Extract the (x, y) coordinate from the center of the cell holding the provided text.  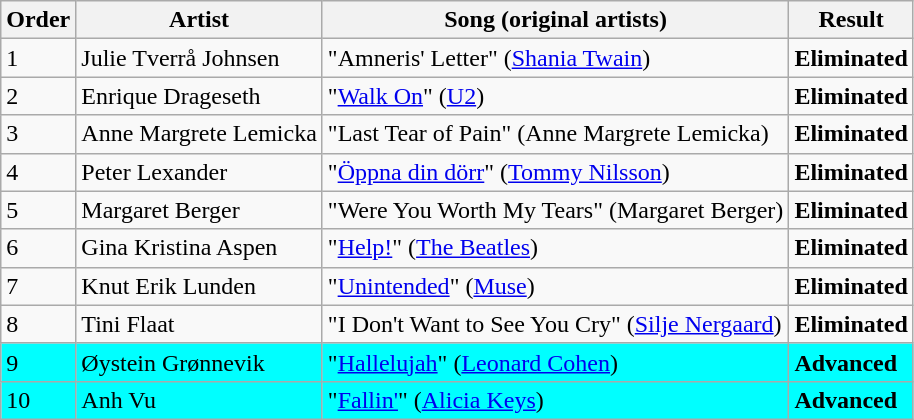
Song (original artists) (556, 20)
"Fallin'" (Alicia Keys) (556, 400)
4 (38, 172)
8 (38, 324)
Gina Kristina Aspen (200, 248)
"Amneris' Letter" (Shania Twain) (556, 58)
"Walk On" (U2) (556, 96)
3 (38, 134)
"Last Tear of Pain" (Anne Margrete Lemicka) (556, 134)
7 (38, 286)
Order (38, 20)
10 (38, 400)
"I Don't Want to See You Cry" (Silje Nergaard) (556, 324)
"Help!" (The Beatles) (556, 248)
Result (851, 20)
1 (38, 58)
Enrique Drageseth (200, 96)
Peter Lexander (200, 172)
Anh Vu (200, 400)
"Hallelujah" (Leonard Cohen) (556, 362)
Artist (200, 20)
"Unintended" (Muse) (556, 286)
Margaret Berger (200, 210)
"Were You Worth My Tears" (Margaret Berger) (556, 210)
Tini Flaat (200, 324)
Anne Margrete Lemicka (200, 134)
6 (38, 248)
Knut Erik Lunden (200, 286)
5 (38, 210)
9 (38, 362)
Øystein Grønnevik (200, 362)
2 (38, 96)
"Öppna din dörr" (Tommy Nilsson) (556, 172)
Julie Tverrå Johnsen (200, 58)
